Search for the cell housing the specified text and yield its [X, Y] center coordinate. 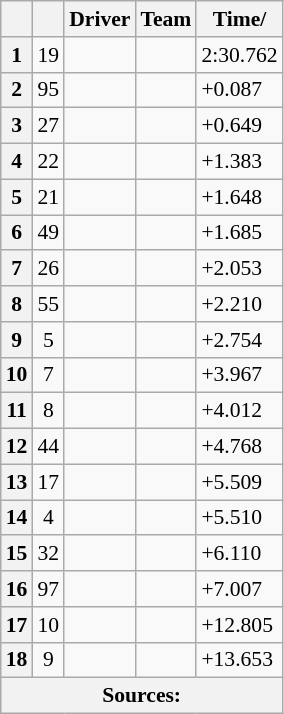
2 [17, 90]
+1.648 [239, 197]
+4.012 [239, 411]
+13.653 [239, 660]
21 [48, 197]
3 [17, 126]
Sources: [142, 696]
1 [17, 55]
+0.087 [239, 90]
15 [17, 554]
49 [48, 233]
+1.383 [239, 162]
+5.510 [239, 518]
95 [48, 90]
14 [17, 518]
12 [17, 447]
26 [48, 269]
+0.649 [239, 126]
+4.768 [239, 447]
22 [48, 162]
32 [48, 554]
Team [166, 19]
19 [48, 55]
2:30.762 [239, 55]
16 [17, 589]
+3.967 [239, 375]
+12.805 [239, 625]
+2.053 [239, 269]
55 [48, 304]
6 [17, 233]
+5.509 [239, 482]
97 [48, 589]
+6.110 [239, 554]
+2.754 [239, 340]
+2.210 [239, 304]
27 [48, 126]
Driver [100, 19]
44 [48, 447]
+7.007 [239, 589]
18 [17, 660]
11 [17, 411]
Time/ [239, 19]
13 [17, 482]
+1.685 [239, 233]
